Identify which cell holds the provided text, then report its [x, y] central coordinate. 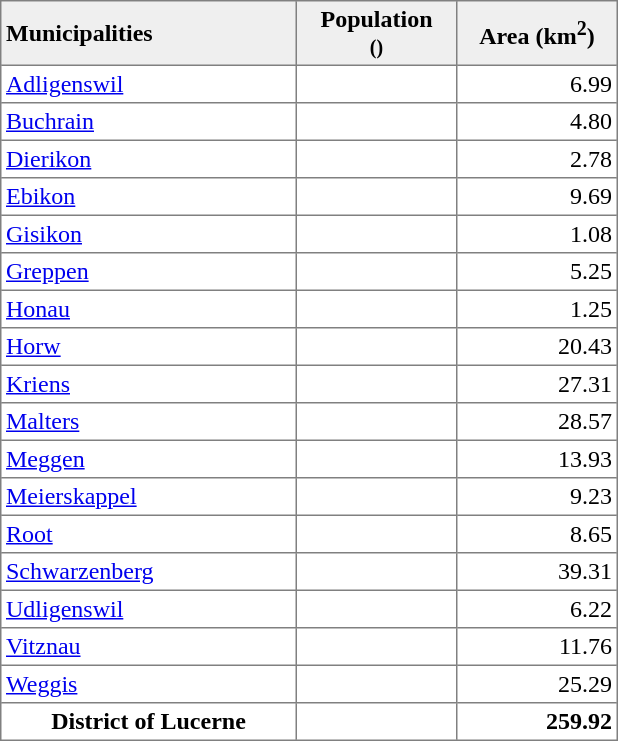
1.08 [537, 234]
Adligenswil [149, 84]
Kriens [149, 384]
6.22 [537, 609]
Ebikon [149, 197]
25.29 [537, 684]
27.31 [537, 384]
Greppen [149, 272]
9.23 [537, 497]
13.93 [537, 459]
28.57 [537, 422]
8.65 [537, 534]
9.69 [537, 197]
Meggen [149, 459]
Meierskappel [149, 497]
Buchrain [149, 122]
Honau [149, 309]
District of Lucerne [149, 722]
6.99 [537, 84]
Dierikon [149, 159]
Gisikon [149, 234]
Schwarzenberg [149, 572]
39.31 [537, 572]
1.25 [537, 309]
Municipalities [149, 33]
5.25 [537, 272]
Malters [149, 422]
Population () [376, 33]
Vitznau [149, 647]
259.92 [537, 722]
20.43 [537, 347]
Weggis [149, 684]
Udligenswil [149, 609]
Area (km2) [537, 33]
2.78 [537, 159]
Root [149, 534]
11.76 [537, 647]
Horw [149, 347]
4.80 [537, 122]
